Return (X, Y) of the center of cell containing provided text 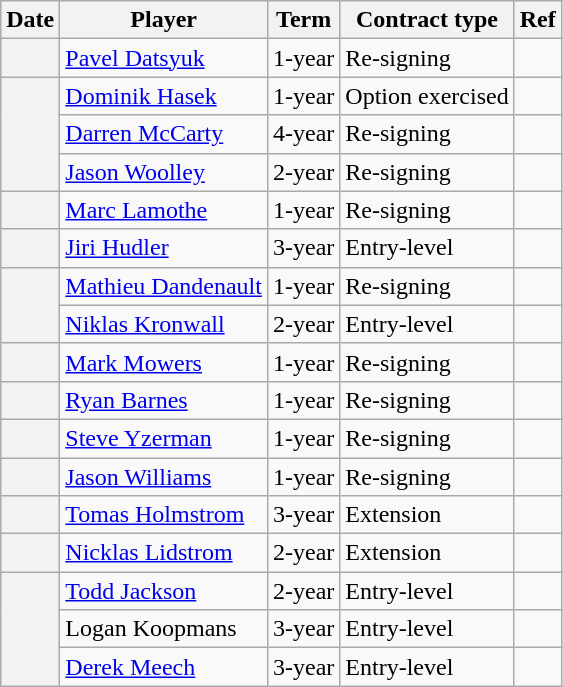
Todd Jackson (164, 591)
Option exercised (427, 96)
Ryan Barnes (164, 400)
Date (30, 20)
Tomas Holmstrom (164, 515)
Nicklas Lidstrom (164, 553)
Pavel Datsyuk (164, 58)
Darren McCarty (164, 134)
Jiri Hudler (164, 248)
Mathieu Dandenault (164, 286)
Marc Lamothe (164, 210)
Player (164, 20)
Dominik Hasek (164, 96)
Term (303, 20)
Contract type (427, 20)
4-year (303, 134)
Logan Koopmans (164, 629)
Niklas Kronwall (164, 324)
Ref (538, 20)
Jason Woolley (164, 172)
Steve Yzerman (164, 438)
Mark Mowers (164, 362)
Jason Williams (164, 477)
Derek Meech (164, 667)
